Provide the (X, Y) coordinate of the cell's center where the given text is located.  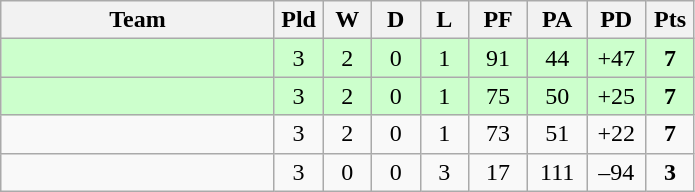
75 (498, 96)
73 (498, 134)
PA (558, 20)
–94 (616, 172)
111 (558, 172)
51 (558, 134)
W (348, 20)
44 (558, 58)
17 (498, 172)
Pts (670, 20)
D (396, 20)
+47 (616, 58)
+22 (616, 134)
PD (616, 20)
91 (498, 58)
Pld (298, 20)
Team (138, 20)
PF (498, 20)
50 (558, 96)
+25 (616, 96)
L (444, 20)
